Provide the (X, Y) coordinate of the cell's center where the given text is located.  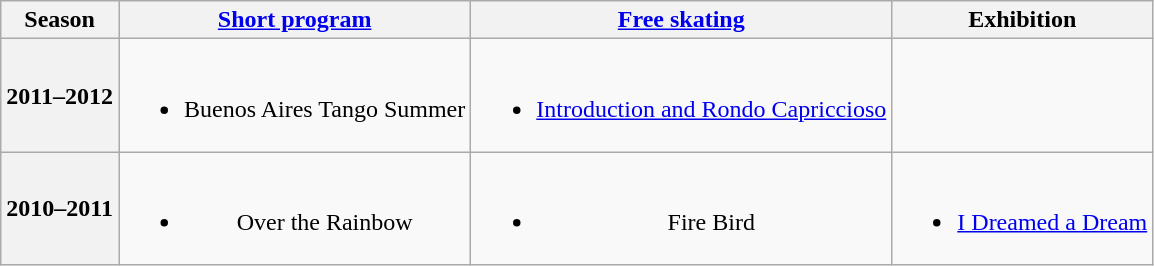
Exhibition (1022, 20)
Free skating (682, 20)
Fire Bird (682, 208)
Season (60, 20)
Over the Rainbow (294, 208)
I Dreamed a Dream (1022, 208)
Introduction and Rondo Capriccioso (682, 96)
Short program (294, 20)
2010–2011 (60, 208)
Buenos Aires Tango Summer (294, 96)
2011–2012 (60, 96)
